Return the (x, y) coordinate for the center point of the cell that contains the specified text.  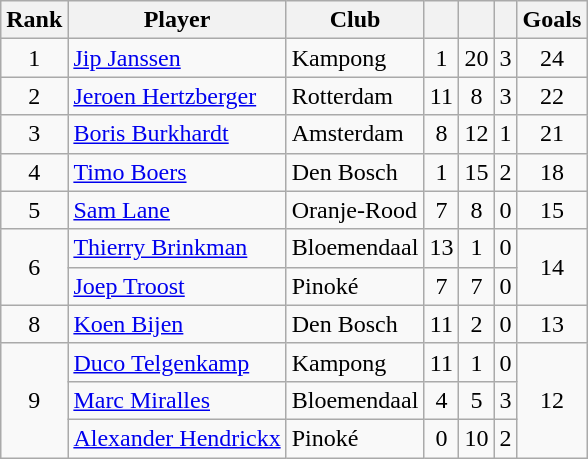
14 (552, 267)
Rotterdam (355, 96)
18 (552, 172)
Marc Miralles (177, 400)
Sam Lane (177, 210)
Boris Burkhardt (177, 134)
Jeroen Hertzberger (177, 96)
22 (552, 96)
Timo Boers (177, 172)
Thierry Brinkman (177, 248)
20 (476, 58)
Jip Janssen (177, 58)
Duco Telgenkamp (177, 362)
6 (34, 267)
Koen Bijen (177, 324)
Goals (552, 20)
Amsterdam (355, 134)
21 (552, 134)
Oranje-Rood (355, 210)
10 (476, 438)
24 (552, 58)
Club (355, 20)
Rank (34, 20)
9 (34, 400)
Joep Troost (177, 286)
Player (177, 20)
Alexander Hendrickx (177, 438)
